Locate the cell with the specified text and output its [X, Y] center coordinate. 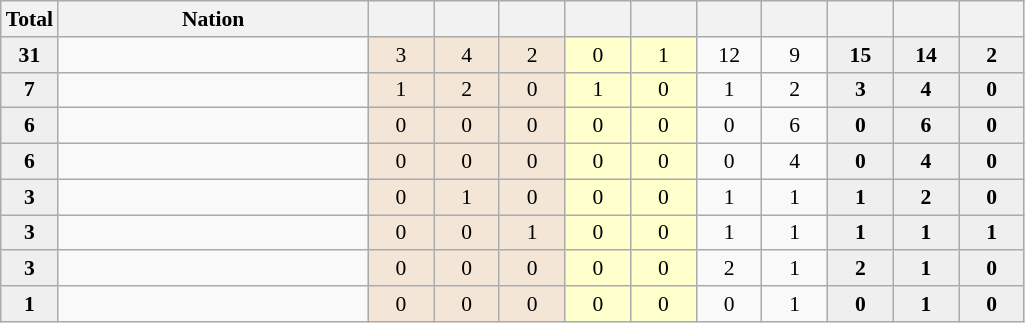
7 [30, 90]
12 [729, 55]
14 [926, 55]
9 [795, 55]
15 [861, 55]
31 [30, 55]
Total [30, 19]
Nation [213, 19]
